Locate the cell with the specified text and output its (X, Y) center coordinate. 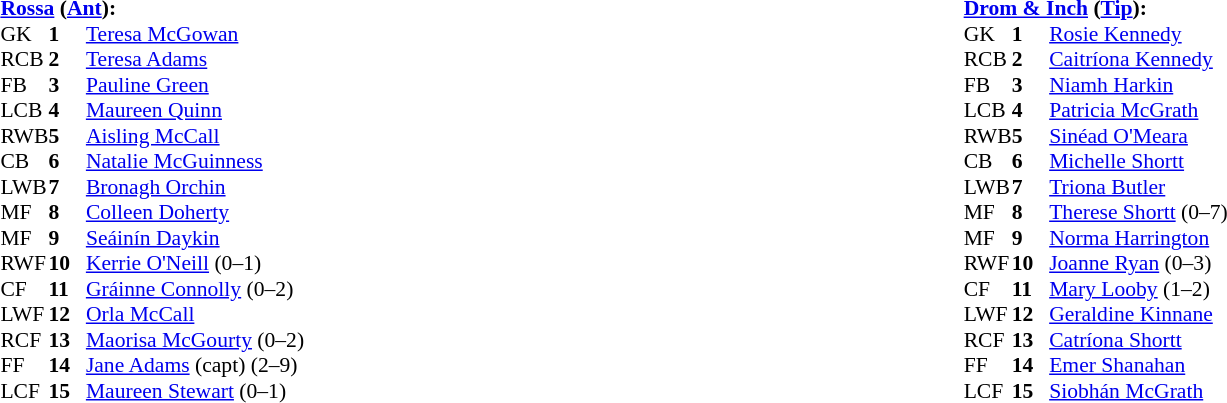
Maureen Quinn (195, 111)
Colleen Doherty (195, 213)
Seáinín Daykin (195, 238)
Teresa McGowan (195, 34)
Orla McCall (195, 315)
Aisling McCall (195, 136)
Pauline Green (195, 85)
Bronagh Orchin (195, 187)
Natalie McGuinness (195, 161)
Teresa Adams (195, 59)
Kerrie O'Neill (0–1) (195, 263)
Gráinne Connolly (0–2) (195, 289)
Jane Adams (capt) (2–9) (195, 365)
Maorisa McGourty (0–2) (195, 340)
